Search for the cell housing the specified text and yield its (X, Y) center coordinate. 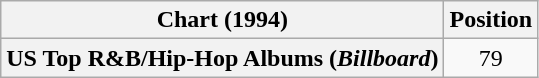
US Top R&B/Hip-Hop Albums (Billboard) (222, 58)
Chart (1994) (222, 20)
Position (491, 20)
79 (491, 58)
